Identify which cell holds the provided text, then report its [x, y] central coordinate. 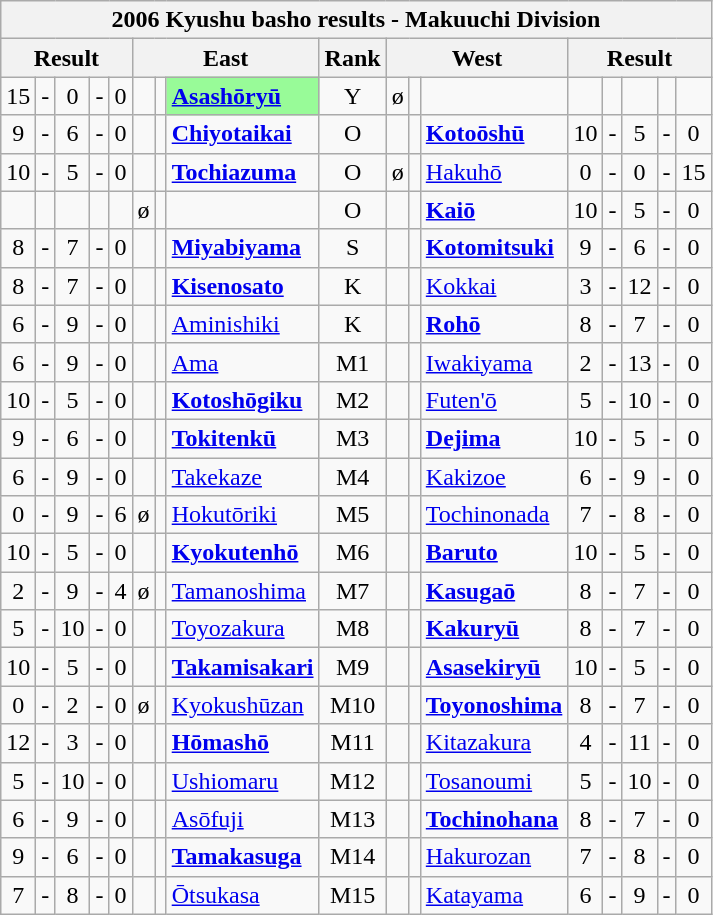
Kakuryū [494, 629]
Tochinonada [494, 515]
M12 [352, 781]
Baruto [494, 553]
M14 [352, 857]
Kotomitsuki [494, 248]
Miyabiyama [242, 248]
M1 [352, 362]
Kokkai [494, 286]
M10 [352, 705]
13 [640, 362]
Asōfuji [242, 819]
Kitazakura [494, 743]
Iwakiyama [494, 362]
Tokitenkū [242, 438]
2006 Kyushu basho results - Makuuchi Division [356, 20]
Aminishiki [242, 324]
Kotoshōgiku [242, 400]
M4 [352, 477]
M15 [352, 895]
Katayama [494, 895]
M13 [352, 819]
Asashōryū [242, 96]
M6 [352, 553]
Tochiazuma [242, 172]
Ōtsukasa [242, 895]
Kyokushūzan [242, 705]
M9 [352, 667]
S [352, 248]
Rank [352, 58]
M2 [352, 400]
West [477, 58]
Takamisakari [242, 667]
Ama [242, 362]
Hakuhō [494, 172]
Dejima [494, 438]
Hōmashō [242, 743]
M7 [352, 591]
Tosanoumi [494, 781]
M11 [352, 743]
Takekaze [242, 477]
Toyozakura [242, 629]
Kasugaō [494, 591]
Chiyotaikai [242, 134]
Hokutōriki [242, 515]
M3 [352, 438]
M5 [352, 515]
Asasekiryū [494, 667]
Kaiō [494, 210]
Ushiomaru [242, 781]
Kakizoe [494, 477]
East [226, 58]
Rohō [494, 324]
Hakurozan [494, 857]
M8 [352, 629]
Kyokutenhō [242, 553]
Kotoōshū [494, 134]
Tamakasuga [242, 857]
Tochinohana [494, 819]
Kisenosato [242, 286]
11 [640, 743]
Futen'ō [494, 400]
Y [352, 96]
Tamanoshima [242, 591]
Toyonoshima [494, 705]
